Detect which cell encompasses the target text, then output its [X, Y] center coordinate. 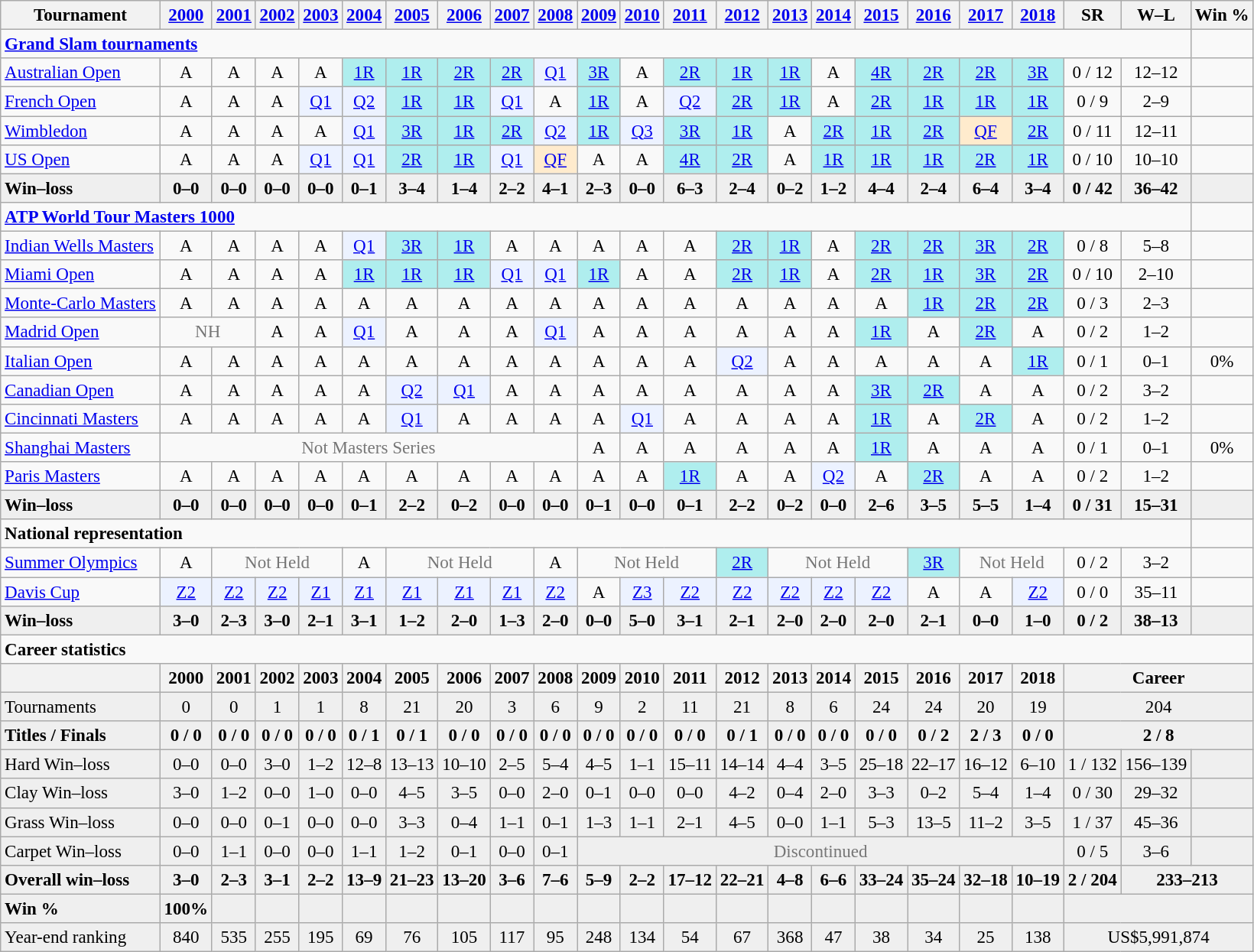
Italian Open [80, 361]
29–32 [1156, 794]
138 [1038, 937]
12–11 [1156, 131]
11 [690, 707]
Wimbledon [80, 131]
255 [277, 937]
Canadian Open [80, 390]
0 / 9 [1092, 102]
25–18 [881, 765]
7–6 [555, 880]
Not Masters Series [369, 447]
Summer Olympics [80, 563]
5–8 [1156, 246]
US$5,991,874 [1158, 937]
69 [364, 937]
32–18 [986, 880]
45–36 [1156, 822]
16–12 [986, 765]
12–8 [364, 765]
Career [1158, 678]
4–2 [742, 794]
SR [1092, 15]
1 / 132 [1092, 765]
9 [599, 707]
4–1 [555, 188]
2 [642, 707]
10–19 [1038, 880]
2 / 3 [986, 736]
Hard Win–loss [80, 765]
19 [1038, 707]
36–42 [1156, 188]
156–139 [1156, 765]
100% [186, 908]
6–6 [833, 880]
13–9 [364, 880]
195 [321, 937]
2 / 204 [1092, 880]
0 / 12 [1092, 73]
Shanghai Masters [80, 447]
0 / 3 [1092, 304]
67 [742, 937]
368 [791, 937]
22–17 [934, 765]
17–12 [690, 880]
Davis Cup [80, 592]
535 [234, 937]
204 [1158, 707]
Discontinued [821, 851]
54 [690, 937]
0 / 5 [1092, 851]
2–6 [881, 505]
Grass Win–loss [80, 822]
33–24 [881, 880]
0 / 31 [1092, 505]
38–13 [1156, 621]
2–5 [512, 765]
22–21 [742, 880]
5–9 [599, 880]
95 [555, 937]
21–23 [412, 880]
2–9 [1156, 102]
Career statistics [627, 649]
Australian Open [80, 73]
6–4 [986, 188]
0 / 42 [1092, 188]
Year-end ranking [80, 937]
15–31 [1156, 505]
25 [986, 937]
5–3 [881, 822]
National representation [596, 534]
1 / 37 [1092, 822]
5–0 [642, 621]
Clay Win–loss [80, 794]
Tournaments [80, 707]
13–5 [934, 822]
Overall win–loss [80, 880]
Cincinnati Masters [80, 419]
47 [833, 937]
6–10 [1038, 765]
11–2 [986, 822]
117 [512, 937]
12–12 [1156, 73]
6–3 [690, 188]
ATP World Tour Masters 1000 [596, 217]
0 / 30 [1092, 794]
13–13 [412, 765]
Miami Open [80, 275]
38 [881, 937]
15–11 [690, 765]
105 [464, 937]
35–11 [1156, 592]
35–24 [934, 880]
French Open [80, 102]
248 [599, 937]
840 [186, 937]
34 [934, 937]
134 [642, 937]
Madrid Open [80, 333]
Q3 [642, 131]
Paris Masters [80, 476]
5–5 [986, 505]
3 [512, 707]
US Open [80, 160]
4–8 [791, 880]
233–213 [1187, 880]
Indian Wells Masters [80, 246]
Carpet Win–loss [80, 851]
2 / 8 [1158, 736]
76 [412, 937]
2–10 [1156, 275]
Grand Slam tournaments [596, 44]
0 / 11 [1092, 131]
14–14 [742, 765]
W–L [1156, 15]
NH [208, 333]
0 / 8 [1092, 246]
Monte-Carlo Masters [80, 304]
Z3 [642, 592]
Titles / Finals [80, 736]
Tournament [80, 15]
13–20 [464, 880]
